Return [X, Y] of the center of cell containing provided text 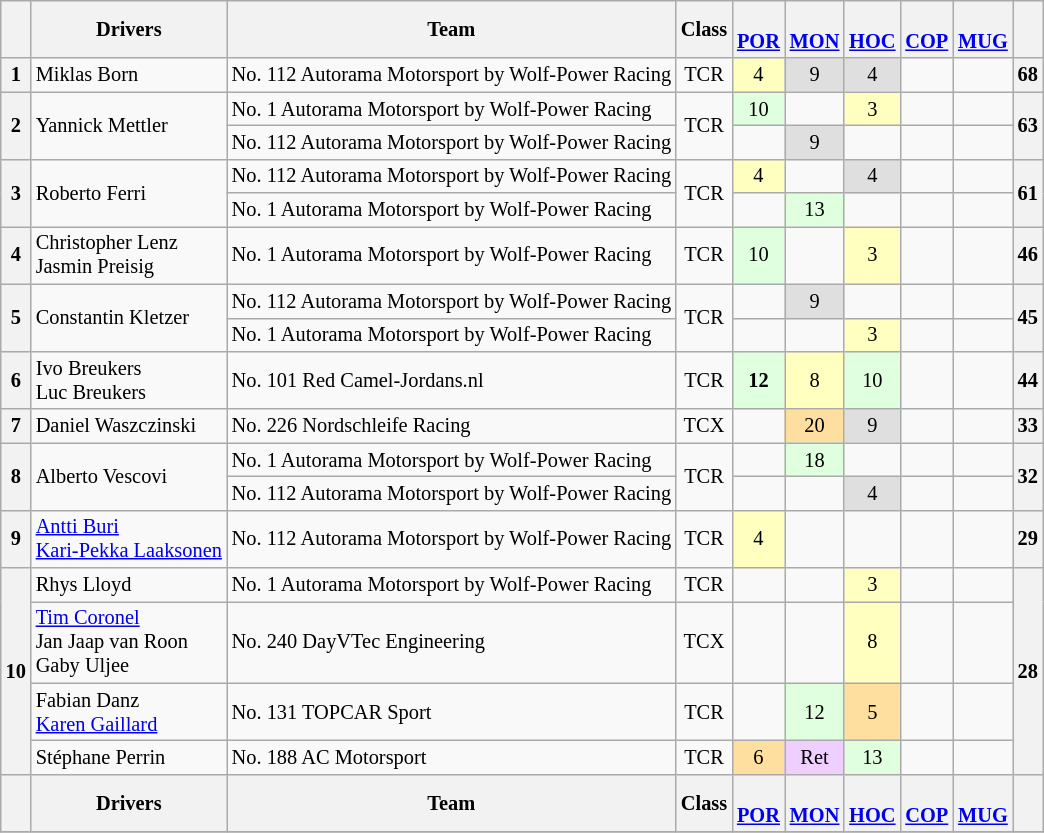
7 [16, 426]
29 [1028, 539]
18 [815, 460]
28 [1028, 672]
68 [1028, 75]
Constantin Kletzer [129, 318]
20 [815, 426]
63 [1028, 126]
45 [1028, 318]
No. 240 DayVTec Engineering [452, 642]
32 [1028, 476]
Stéphane Perrin [129, 757]
61 [1028, 192]
No. 101 Red Camel-Jordans.nl [452, 380]
Yannick Mettler [129, 126]
Roberto Ferri [129, 192]
44 [1028, 380]
No. 188 AC Motorsport [452, 757]
Ret [815, 757]
33 [1028, 426]
Daniel Waszczinski [129, 426]
Antti Buri Kari-Pekka Laaksonen [129, 539]
Tim Coronel Jan Jaap van Roon Gaby Uljee [129, 642]
Alberto Vescovi [129, 476]
No. 226 Nordschleife Racing [452, 426]
Miklas Born [129, 75]
1 [16, 75]
Ivo Breukers Luc Breukers [129, 380]
No. 131 TOPCAR Sport [452, 712]
Fabian Danz Karen Gaillard [129, 712]
46 [1028, 255]
Rhys Lloyd [129, 585]
2 [16, 126]
Christopher Lenz Jasmin Preisig [129, 255]
